Extract the (X, Y) coordinate from the center of the cell holding the provided text.  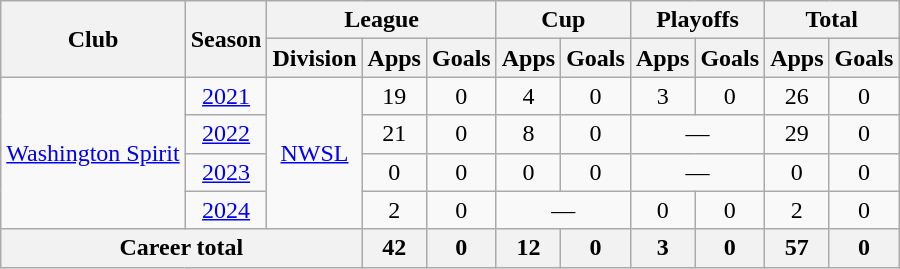
Cup (563, 20)
League (382, 20)
Division (314, 58)
21 (394, 134)
2022 (226, 134)
57 (797, 248)
26 (797, 96)
Career total (182, 248)
29 (797, 134)
19 (394, 96)
2023 (226, 172)
NWSL (314, 153)
Club (93, 39)
8 (528, 134)
2024 (226, 210)
Playoffs (697, 20)
12 (528, 248)
Total (832, 20)
42 (394, 248)
4 (528, 96)
Season (226, 39)
2021 (226, 96)
Washington Spirit (93, 153)
